Determine the (X, Y) coordinate at the center of the cell enclosing the given text.  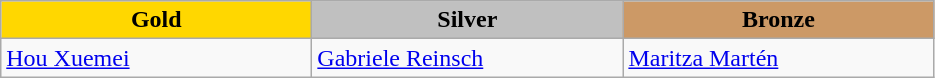
Maritza Martén (778, 58)
Gold (156, 20)
Hou Xuemei (156, 58)
Silver (468, 20)
Gabriele Reinsch (468, 58)
Bronze (778, 20)
